Determine the (x, y) coordinate at the center of the cell enclosing the given text.  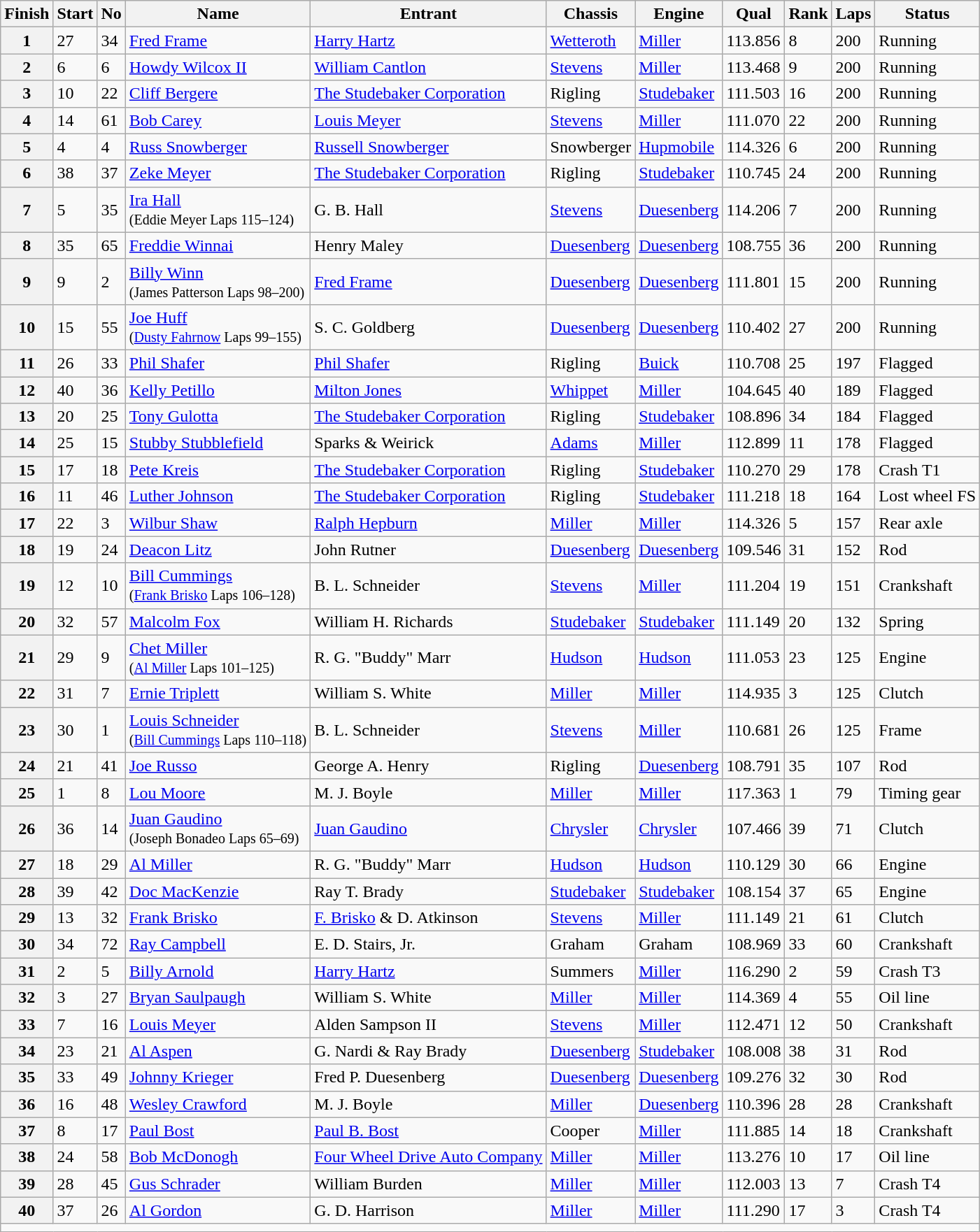
Kelly Petillo (218, 389)
Pete Kreis (218, 470)
Whippet (590, 389)
Chassis (590, 14)
108.154 (754, 891)
111.070 (754, 120)
Cooper (590, 1131)
G. Nardi & Ray Brady (428, 1051)
Ernie Triplett (218, 694)
109.546 (754, 550)
G. D. Harrison (428, 1210)
Chet Miller(Al Miller Laps 101–125) (218, 657)
Bob McDonogh (218, 1157)
50 (853, 1024)
112.899 (754, 443)
Juan Gaudino (428, 828)
Billy Winn(James Patterson Laps 98–200) (218, 281)
Juan Gaudino (Joseph Bonadeo Laps 65–69) (218, 828)
Russell Snowberger (428, 147)
111.204 (754, 586)
49 (111, 1077)
Start (76, 14)
108.969 (754, 945)
Wesley Crawford (218, 1104)
79 (853, 792)
111.801 (754, 281)
109.276 (754, 1077)
117.363 (754, 792)
58 (111, 1157)
111.885 (754, 1131)
Doc MacKenzie (218, 891)
46 (111, 496)
72 (111, 945)
Johnny Krieger (218, 1077)
116.290 (754, 971)
Al Gordon (218, 1210)
G. B. Hall (428, 210)
111.290 (754, 1210)
112.471 (754, 1024)
Joe Russo (218, 766)
Four Wheel Drive Auto Company (428, 1157)
Lost wheel FS (928, 496)
Lou Moore (218, 792)
Cliff Bergere (218, 94)
41 (111, 766)
Ray T. Brady (428, 891)
57 (111, 622)
Frank Brisko (218, 918)
107 (853, 766)
111.218 (754, 496)
113.276 (754, 1157)
Sparks & Weirick (428, 443)
Timing gear (928, 792)
William H. Richards (428, 622)
132 (853, 622)
66 (853, 864)
157 (853, 523)
Rear axle (928, 523)
111.053 (754, 657)
Deacon Litz (218, 550)
Fred P. Duesenberg (428, 1077)
Stubby Stubblefield (218, 443)
60 (853, 945)
S. C. Goldberg (428, 327)
Paul B. Bost (428, 1131)
Spring (928, 622)
Paul Bost (218, 1131)
Gus Schrader (218, 1184)
108.755 (754, 245)
151 (853, 586)
Rank (809, 14)
Status (928, 14)
108.008 (754, 1051)
114.206 (754, 210)
110.681 (754, 730)
Ray Campbell (218, 945)
Snowberger (590, 147)
John Rutner (428, 550)
Frame (928, 730)
Al Aspen (218, 1051)
110.708 (754, 363)
107.466 (754, 828)
George A. Henry (428, 766)
152 (853, 550)
Bill Cummings(Frank Brisko Laps 106–128) (218, 586)
112.003 (754, 1184)
111.503 (754, 94)
114.935 (754, 694)
113.468 (754, 67)
110.270 (754, 470)
E. D. Stairs, Jr. (428, 945)
71 (853, 828)
Louis Schneider (Bill Cummings Laps 110–118) (218, 730)
110.745 (754, 173)
110.129 (754, 864)
Luther Johnson (218, 496)
42 (111, 891)
F. Brisko & D. Atkinson (428, 918)
189 (853, 389)
No (111, 14)
108.896 (754, 417)
Bob Carey (218, 120)
Wilbur Shaw (218, 523)
Wetteroth (590, 41)
Al Miller (218, 864)
Malcolm Fox (218, 622)
59 (853, 971)
Summers (590, 971)
110.396 (754, 1104)
Joe Huff(Dusty Fahrnow Laps 99–155) (218, 327)
Crash T1 (928, 470)
William Burden (428, 1184)
Milton Jones (428, 389)
Adams (590, 443)
110.402 (754, 327)
Name (218, 14)
Howdy Wilcox II (218, 67)
Buick (679, 363)
Freddie Winnai (218, 245)
Qual (754, 14)
William Cantlon (428, 67)
184 (853, 417)
Finish (27, 14)
Ira Hall(Eddie Meyer Laps 115–124) (218, 210)
45 (111, 1184)
164 (853, 496)
Russ Snowberger (218, 147)
Tony Gulotta (218, 417)
108.791 (754, 766)
Henry Maley (428, 245)
Alden Sampson II (428, 1024)
Entrant (428, 14)
114.369 (754, 998)
48 (111, 1104)
197 (853, 363)
113.856 (754, 41)
Zeke Meyer (218, 173)
104.645 (754, 389)
Hupmobile (679, 147)
Billy Arnold (218, 971)
Ralph Hepburn (428, 523)
Crash T3 (928, 971)
Laps (853, 14)
Bryan Saulpaugh (218, 998)
